Return the [X, Y] coordinate for the center point of the cell that contains the specified text.  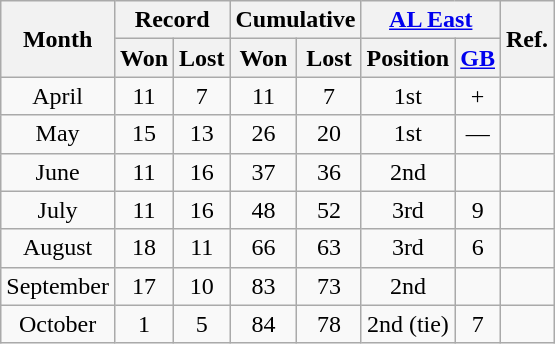
9 [478, 210]
73 [329, 286]
Month [58, 39]
26 [264, 134]
GB [478, 58]
17 [144, 286]
5 [202, 324]
Cumulative [296, 20]
36 [329, 172]
48 [264, 210]
August [58, 248]
+ [478, 96]
Position [408, 58]
October [58, 324]
10 [202, 286]
2nd (tie) [408, 324]
September [58, 286]
6 [478, 248]
15 [144, 134]
May [58, 134]
July [58, 210]
37 [264, 172]
Ref. [528, 39]
63 [329, 248]
52 [329, 210]
18 [144, 248]
83 [264, 286]
78 [329, 324]
20 [329, 134]
Record [172, 20]
13 [202, 134]
June [58, 172]
66 [264, 248]
AL East [431, 20]
84 [264, 324]
April [58, 96]
— [478, 134]
1 [144, 324]
